Locate the cell with the specified text and output its [X, Y] center coordinate. 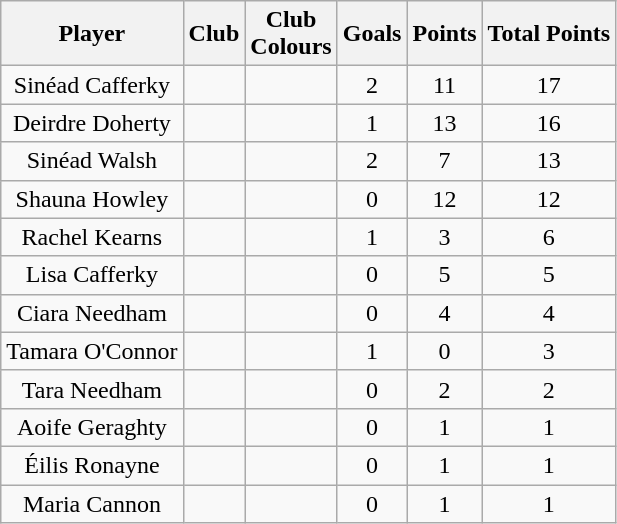
11 [444, 85]
ClubColours [291, 34]
Shauna Howley [92, 199]
Aoife Geraghty [92, 427]
Éilis Ronayne [92, 465]
Tara Needham [92, 389]
Tamara O'Connor [92, 351]
Deirdre Doherty [92, 123]
Lisa Cafferky [92, 275]
Goals [372, 34]
16 [549, 123]
Ciara Needham [92, 313]
Total Points [549, 34]
Points [444, 34]
7 [444, 161]
17 [549, 85]
Club [214, 34]
Player [92, 34]
Sinéad Walsh [92, 161]
6 [549, 237]
Rachel Kearns [92, 237]
Maria Cannon [92, 503]
Sinéad Cafferky [92, 85]
